Output the [x, y] coordinate of the center of the cell containing the given text.  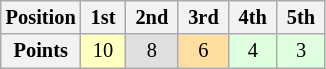
3rd [203, 17]
3 [301, 51]
4th [253, 17]
1st [104, 17]
8 [152, 51]
Position [41, 17]
10 [104, 51]
4 [253, 51]
6 [203, 51]
Points [41, 51]
2nd [152, 17]
5th [301, 17]
